Return the [X, Y] coordinate for the center point of the cell that contains the specified text.  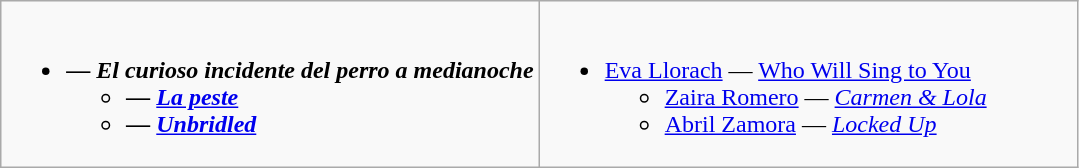
— El curioso incidente del perro a medianoche — La peste — Unbridled [270, 84]
Eva Llorach — Who Will Sing to YouZaira Romero — Carmen & LolaAbril Zamora — Locked Up [808, 84]
